Output the [X, Y] coordinate of the center of the cell containing the given text.  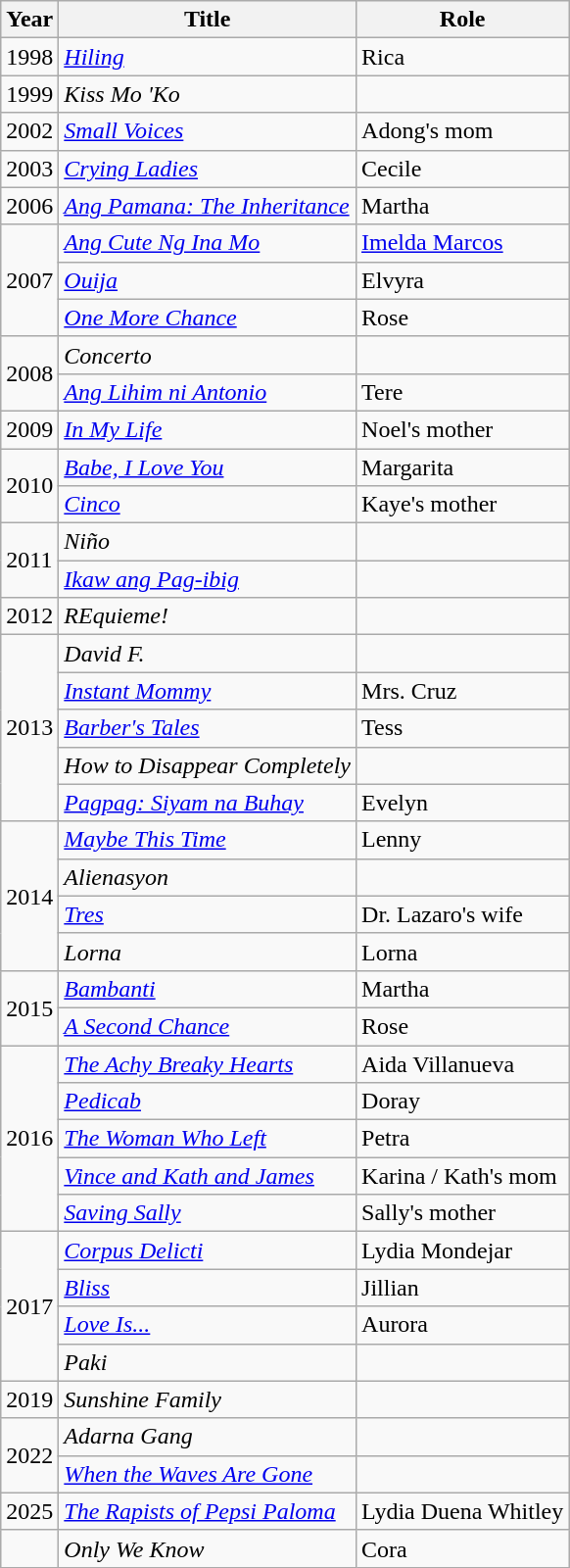
Small Voices [208, 131]
Cinco [208, 505]
Ang Lihim ni Antonio [208, 392]
Barber's Tales [208, 728]
2015 [29, 1007]
Only We Know [208, 1548]
Jillian [462, 1288]
Tres [208, 914]
One More Chance [208, 318]
2003 [29, 169]
Lydia Duena Whitley [462, 1511]
The Rapists of Pepsi Paloma [208, 1511]
How to Disappear Completely [208, 765]
Adarna Gang [208, 1437]
Rica [462, 57]
Ang Pamana: The Inheritance [208, 206]
2011 [29, 561]
Sunshine Family [208, 1399]
Saving Sally [208, 1213]
2002 [29, 131]
Ang Cute Ng Ina Mo [208, 243]
Cecile [462, 169]
A Second Chance [208, 1026]
Lenny [462, 840]
Bliss [208, 1288]
Babe, I Love You [208, 467]
Kaye's mother [462, 505]
The Woman Who Left [208, 1139]
1998 [29, 57]
1999 [29, 94]
2016 [29, 1138]
Title [208, 20]
Lydia Mondejar [462, 1250]
2014 [29, 896]
Tere [462, 392]
REquieme! [208, 616]
Evelyn [462, 803]
Pagpag: Siyam na Buhay [208, 803]
Adong's mom [462, 131]
2017 [29, 1306]
Tess [462, 728]
Elvyra [462, 280]
Petra [462, 1139]
Ouija [208, 280]
2012 [29, 616]
Cora [462, 1548]
Dr. Lazaro's wife [462, 914]
The Achy Breaky Hearts [208, 1063]
2009 [29, 429]
Margarita [462, 467]
Pedicab [208, 1102]
Niño [208, 542]
Kiss Mo 'Ko [208, 94]
Love Is... [208, 1325]
David F. [208, 654]
2007 [29, 280]
2022 [29, 1455]
2025 [29, 1511]
Year [29, 20]
Vince and Kath and James [208, 1176]
Sally's mother [462, 1213]
Bambanti [208, 989]
Maybe This Time [208, 840]
Karina / Kath's mom [462, 1176]
Noel's mother [462, 429]
Corpus Delicti [208, 1250]
Hiling [208, 57]
2019 [29, 1399]
Instant Mommy [208, 691]
2010 [29, 486]
2013 [29, 728]
2006 [29, 206]
Imelda Marcos [462, 243]
Aurora [462, 1325]
Ikaw ang Pag-ibig [208, 579]
2008 [29, 373]
Concerto [208, 355]
Mrs. Cruz [462, 691]
When the Waves Are Gone [208, 1474]
Paki [208, 1362]
In My Life [208, 429]
Role [462, 20]
Alienasyon [208, 877]
Doray [462, 1102]
Aida Villanueva [462, 1063]
Crying Ladies [208, 169]
